Capture the cell that displays the provided text and extract its [X, Y] central coordinate. 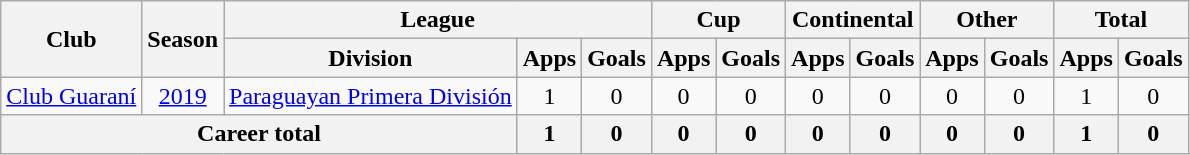
Continental [853, 20]
Club [72, 39]
Cup [718, 20]
Club Guaraní [72, 96]
2019 [183, 96]
Season [183, 39]
League [438, 20]
Total [1121, 20]
Paraguayan Primera División [371, 96]
Division [371, 58]
Career total [259, 134]
Other [987, 20]
